For the text-containing cell, return its midpoint in [X, Y] coordinate format. 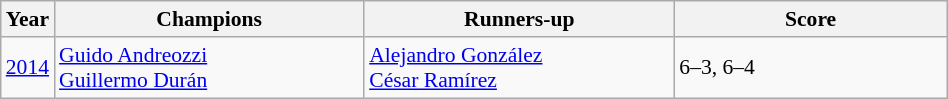
2014 [28, 68]
Guido Andreozzi Guillermo Durán [209, 68]
Year [28, 19]
6–3, 6–4 [810, 68]
Score [810, 19]
Champions [209, 19]
Runners-up [519, 19]
Alejandro González César Ramírez [519, 68]
